Detect which cell encompasses the target text, then output its (X, Y) center coordinate. 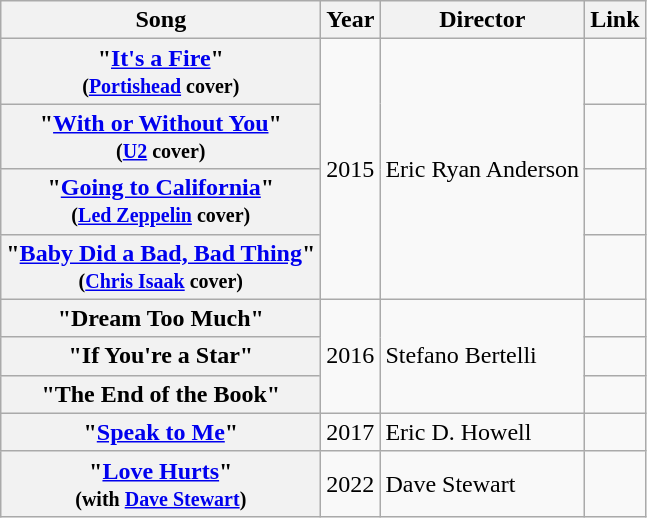
"If You're a Star" (161, 356)
Year (350, 20)
Dave Stewart (482, 484)
2016 (350, 356)
Eric D. Howell (482, 432)
Song (161, 20)
"Dream Too Much" (161, 318)
"Love Hurts"(with Dave Stewart) (161, 484)
"It's a Fire"(Portishead cover) (161, 72)
"Speak to Me" (161, 432)
"Baby Did a Bad, Bad Thing"(Chris Isaak cover) (161, 266)
"The End of the Book" (161, 394)
2017 (350, 432)
2022 (350, 484)
Eric Ryan Anderson (482, 169)
Link (615, 20)
Director (482, 20)
2015 (350, 169)
"Going to California"(Led Zeppelin cover) (161, 202)
Stefano Bertelli (482, 356)
"With or Without You"(U2 cover) (161, 136)
